Return (X, Y) of the center of cell containing provided text 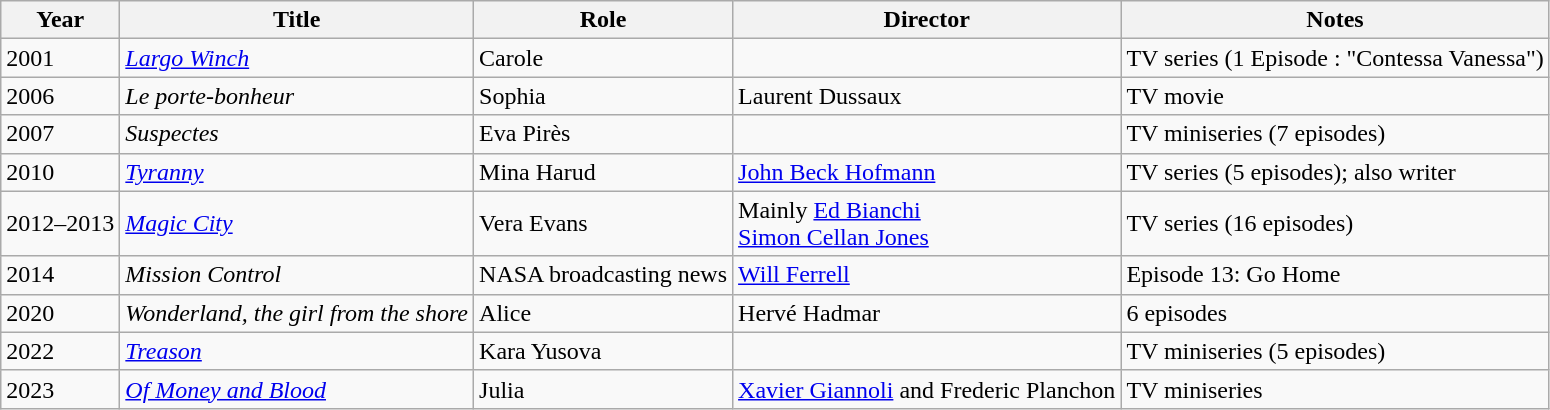
Mina Harud (604, 172)
6 episodes (1335, 313)
Xavier Giannoli and Frederic Planchon (927, 389)
TV movie (1335, 96)
Year (60, 20)
2012–2013 (60, 224)
2007 (60, 134)
Largo Winch (297, 58)
NASA broadcasting news (604, 275)
Episode 13: Go Home (1335, 275)
2023 (60, 389)
Vera Evans (604, 224)
Director (927, 20)
TV miniseries (7 episodes) (1335, 134)
Magic City (297, 224)
TV series (16 episodes) (1335, 224)
Eva Pirès (604, 134)
2001 (60, 58)
Will Ferrell (927, 275)
TV series (1 Episode : "Contessa Vanessa") (1335, 58)
Laurent Dussaux (927, 96)
John Beck Hofmann (927, 172)
Mainly Ed BianchiSimon Cellan Jones (927, 224)
TV series (5 episodes); also writer (1335, 172)
2014 (60, 275)
2010 (60, 172)
Kara Yusova (604, 351)
Wonderland, the girl from the shore (297, 313)
Tyranny (297, 172)
Mission Control (297, 275)
TV miniseries (1335, 389)
Notes (1335, 20)
2006 (60, 96)
2022 (60, 351)
Role (604, 20)
Julia (604, 389)
Carole (604, 58)
2020 (60, 313)
Sophia (604, 96)
Treason (297, 351)
Of Money and Blood (297, 389)
Le porte-bonheur (297, 96)
Suspectes (297, 134)
Hervé Hadmar (927, 313)
Alice (604, 313)
TV miniseries (5 episodes) (1335, 351)
Title (297, 20)
